Return (X, Y) of the center of cell containing provided text 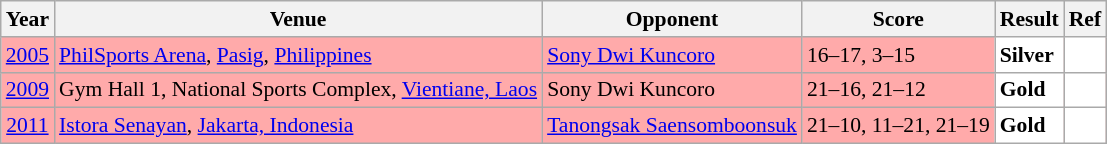
2011 (28, 126)
2009 (28, 90)
21–10, 11–21, 21–19 (898, 126)
Ref (1085, 19)
2005 (28, 55)
PhilSports Arena, Pasig, Philippines (298, 55)
16–17, 3–15 (898, 55)
Opponent (672, 19)
Tanongsak Saensomboonsuk (672, 126)
Istora Senayan, Jakarta, Indonesia (298, 126)
Silver (1030, 55)
Score (898, 19)
Gym Hall 1, National Sports Complex, Vientiane, Laos (298, 90)
21–16, 21–12 (898, 90)
Venue (298, 19)
Year (28, 19)
Result (1030, 19)
